Detect which cell encompasses the target text, then output its (x, y) center coordinate. 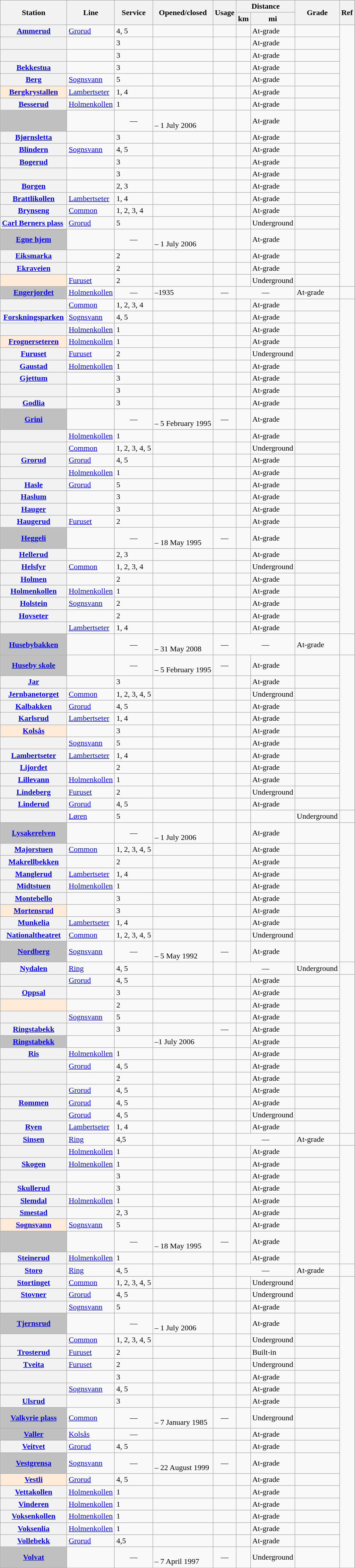
Tveita (34, 1364)
Brynseng (34, 211)
km (243, 19)
Mortensrud (34, 911)
Hovseter (34, 616)
Montebello (34, 898)
Sinsen (34, 1139)
– 22 August 1999 (183, 1463)
Distance (266, 6)
Munkelia (34, 923)
Frognerseteren (34, 341)
Station (34, 13)
Gaustad (34, 366)
Nordberg (34, 951)
Brattlikollen (34, 198)
– 7 January 1985 (183, 1418)
Service (134, 13)
Ris (34, 1054)
Grade (317, 13)
Veitvet (34, 1447)
Bogerud (34, 162)
– 31 May 2008 (183, 644)
Husebybakken (34, 644)
Forskningsparken (34, 317)
–1 July 2006 (183, 1042)
Besserud (34, 104)
Tjernsrud (34, 1323)
Skogen (34, 1164)
Makrellbekken (34, 862)
Haslum (34, 497)
Lysakerelven (34, 833)
Slemdal (34, 1200)
Nydalen (34, 968)
Hellerud (34, 554)
Line (91, 13)
Vestgrensa (34, 1463)
Heggeli (34, 538)
Ammerud (34, 31)
Lillevann (34, 780)
Linderud (34, 804)
Stovner (34, 1295)
Stortinget (34, 1282)
Valkyrie plass (34, 1418)
Vettakollen (34, 1492)
Jernbanetorget (34, 694)
– 7 April 1997 (183, 1557)
Built-in (273, 1352)
Hauger (34, 509)
Rommen (34, 1103)
Hasle (34, 485)
Helsfyr (34, 567)
Borgen (34, 186)
Nationaltheatret (34, 935)
Jar (34, 682)
Valler (34, 1434)
mi (273, 19)
Vollebekk (34, 1541)
Lindeberg (34, 792)
Holstein (34, 603)
Løren (91, 816)
Kalbakken (34, 706)
Ryen (34, 1127)
Opened/closed (183, 13)
Bjørnsletta (34, 137)
Volvat (34, 1557)
Steinerud (34, 1258)
– 5 May 1992 (183, 951)
Eiksmarka (34, 256)
Bekkestua (34, 67)
Egne hjem (34, 240)
Grini (34, 419)
Karlsrud (34, 718)
Bergkrystallen (34, 92)
Huseby skole (34, 665)
Ulsrud (34, 1401)
Holmen (34, 579)
Smestad (34, 1213)
Oppsal (34, 992)
Storo (34, 1270)
Voksenkollen (34, 1516)
Berg (34, 80)
Blindern (34, 149)
Carl Berners plass (34, 223)
Midtstuen (34, 886)
Engerjordet (34, 293)
Voksenlia (34, 1528)
Skullerud (34, 1188)
Ref (347, 13)
Usage (225, 13)
Godlia (34, 403)
Vinderen (34, 1504)
Gjettum (34, 378)
–1935 (183, 293)
Trosterud (34, 1352)
Majorstuen (34, 850)
Haugerud (34, 521)
Ekraveien (34, 268)
Lijordet (34, 767)
Manglerud (34, 874)
Vestli (34, 1480)
